Locate the cell with the specified text and output its (X, Y) center coordinate. 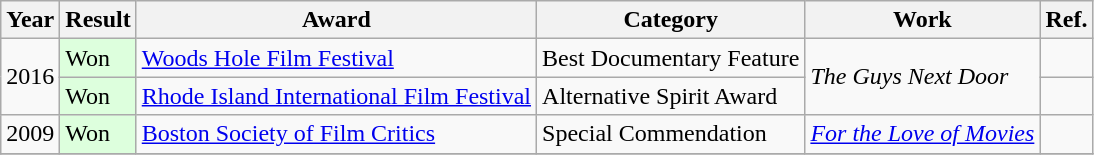
Woods Hole Film Festival (336, 58)
The Guys Next Door (922, 77)
Special Commendation (671, 134)
Ref. (1066, 20)
Alternative Spirit Award (671, 96)
Year (30, 20)
Boston Society of Film Critics (336, 134)
Result (98, 20)
2009 (30, 134)
2016 (30, 77)
Best Documentary Feature (671, 58)
Category (671, 20)
Rhode Island International Film Festival (336, 96)
Award (336, 20)
Work (922, 20)
For the Love of Movies (922, 134)
